Capture the cell that displays the provided text and extract its [x, y] central coordinate. 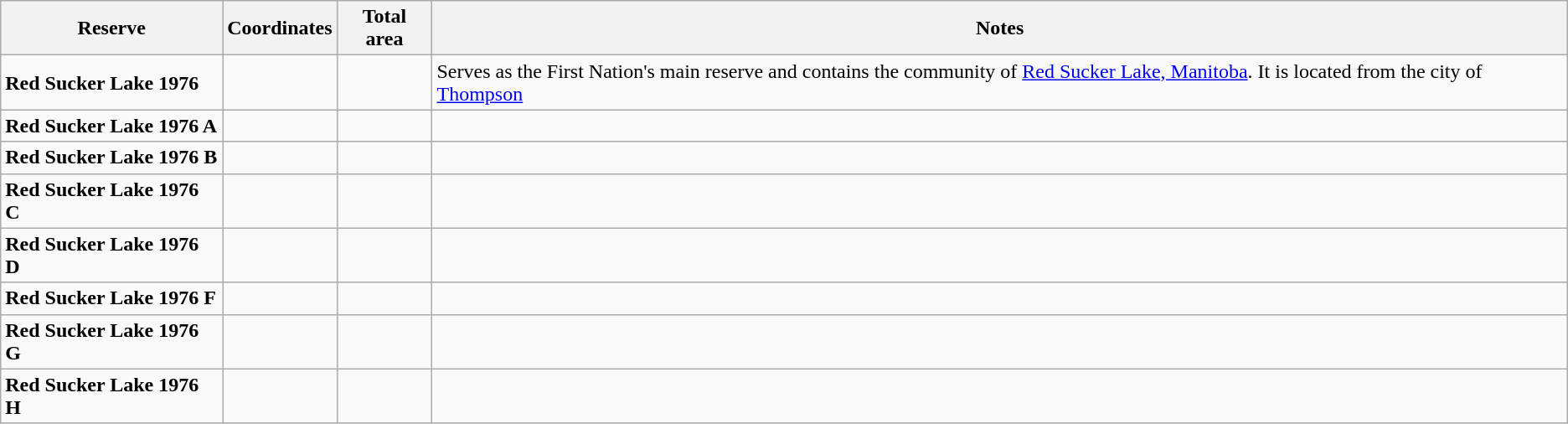
Red Sucker Lake 1976 H [112, 396]
Red Sucker Lake 1976 [112, 82]
Reserve [112, 28]
Coordinates [280, 28]
Serves as the First Nation's main reserve and contains the community of Red Sucker Lake, Manitoba. It is located from the city of Thompson [1000, 82]
Red Sucker Lake 1976 B [112, 158]
Notes [1000, 28]
Red Sucker Lake 1976 A [112, 126]
Red Sucker Lake 1976 C [112, 201]
Total area [384, 28]
Red Sucker Lake 1976 G [112, 342]
Red Sucker Lake 1976 D [112, 255]
Red Sucker Lake 1976 F [112, 298]
